Determine the [x, y] coordinate at the center of the cell enclosing the given text.  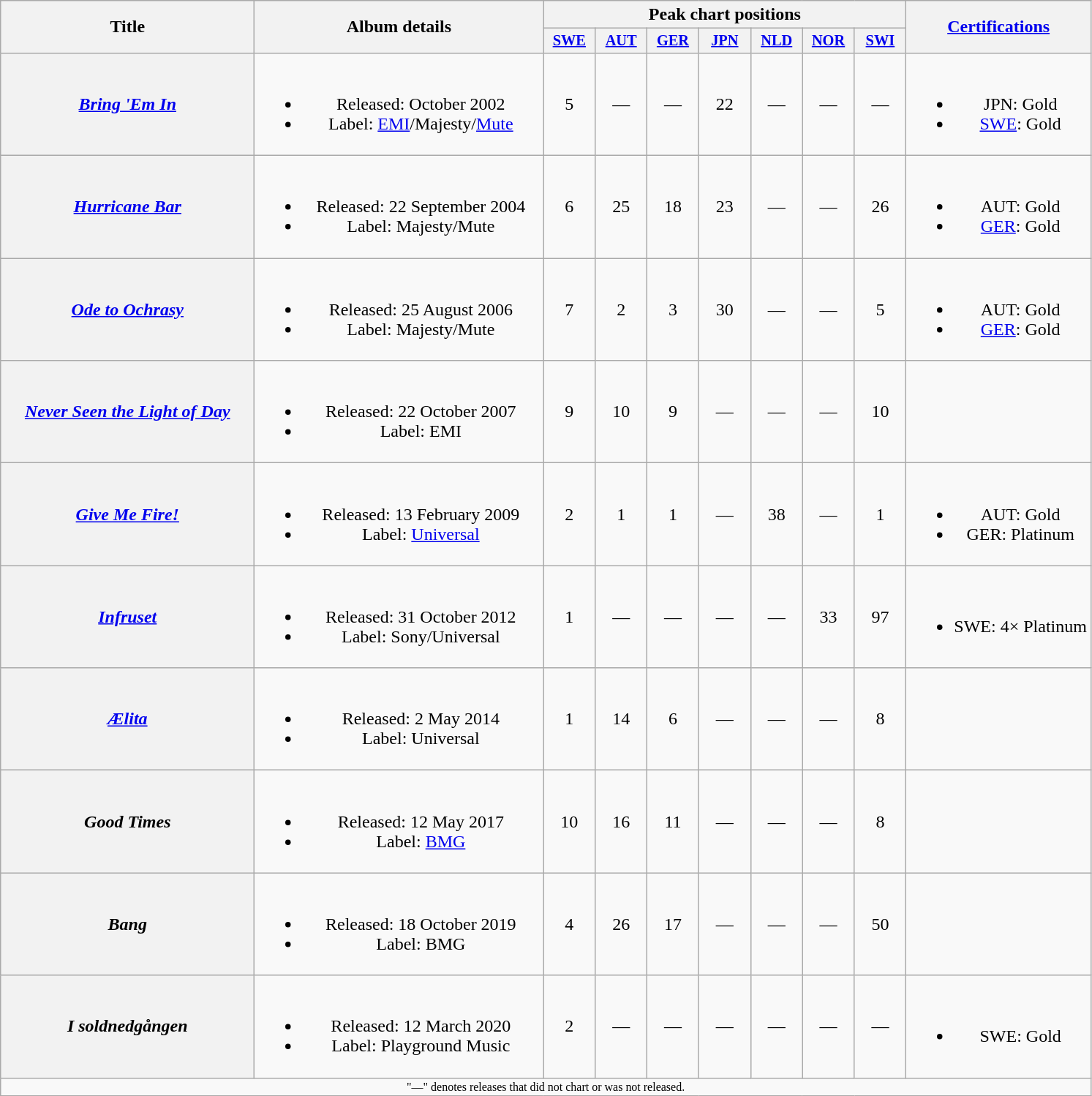
18 [673, 207]
Released: 31 October 2012Label: Sony/Universal [399, 617]
Released: 22 September 2004Label: Majesty/Mute [399, 207]
Released: 2 May 2014Label: Universal [399, 719]
Ode to Ochrasy [127, 309]
AUT: GoldGER: Platinum [999, 514]
NLD [777, 41]
I soldnedgången [127, 1026]
Infruset [127, 617]
JPN: GoldSWE: Gold [999, 104]
Ælita [127, 719]
Never Seen the Light of Day [127, 412]
Bring 'Em In [127, 104]
3 [673, 309]
30 [724, 309]
Peak chart positions [725, 15]
22 [724, 104]
Title [127, 27]
7 [569, 309]
Album details [399, 27]
Good Times [127, 822]
23 [724, 207]
Released: October 2002Label: EMI/Majesty/Mute [399, 104]
Released: 25 August 2006Label: Majesty/Mute [399, 309]
17 [673, 924]
GER [673, 41]
Released: 12 March 2020Label: Playground Music [399, 1026]
50 [881, 924]
Hurricane Bar [127, 207]
JPN [724, 41]
16 [622, 822]
Released: 12 May 2017Label: BMG [399, 822]
Released: 18 October 2019Label: BMG [399, 924]
SWE: Gold [999, 1026]
AUT [622, 41]
4 [569, 924]
"—" denotes releases that did not chart or was not released. [546, 1086]
Certifications [999, 27]
38 [777, 514]
SWE: 4× Platinum [999, 617]
SWE [569, 41]
11 [673, 822]
33 [828, 617]
Released: 22 October 2007Label: EMI [399, 412]
NOR [828, 41]
Bang [127, 924]
SWI [881, 41]
97 [881, 617]
14 [622, 719]
25 [622, 207]
Released: 13 February 2009Label: Universal [399, 514]
Give Me Fire! [127, 514]
